Determine the (x, y) coordinate at the center of the cell enclosing the given text.  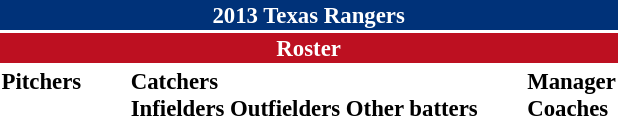
Roster (308, 48)
2013 Texas Rangers (308, 15)
